Locate the cell with the specified text and output its [X, Y] center coordinate. 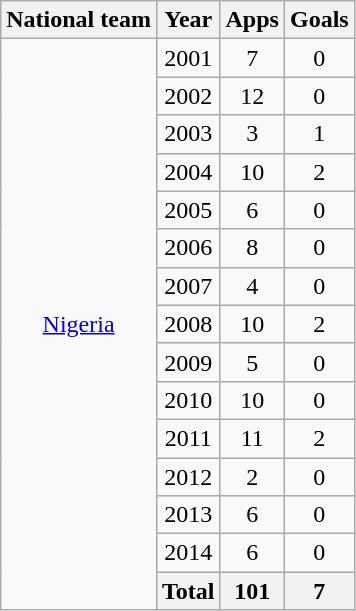
2008 [188, 324]
2003 [188, 134]
11 [252, 438]
101 [252, 591]
1 [319, 134]
Nigeria [79, 324]
2002 [188, 96]
2006 [188, 248]
Year [188, 20]
2004 [188, 172]
2010 [188, 400]
2005 [188, 210]
Goals [319, 20]
Total [188, 591]
2011 [188, 438]
Apps [252, 20]
2012 [188, 477]
3 [252, 134]
2013 [188, 515]
2007 [188, 286]
2009 [188, 362]
2001 [188, 58]
4 [252, 286]
2014 [188, 553]
8 [252, 248]
National team [79, 20]
5 [252, 362]
12 [252, 96]
